From the cell containing the given text, extract its center point as (x, y) coordinate. 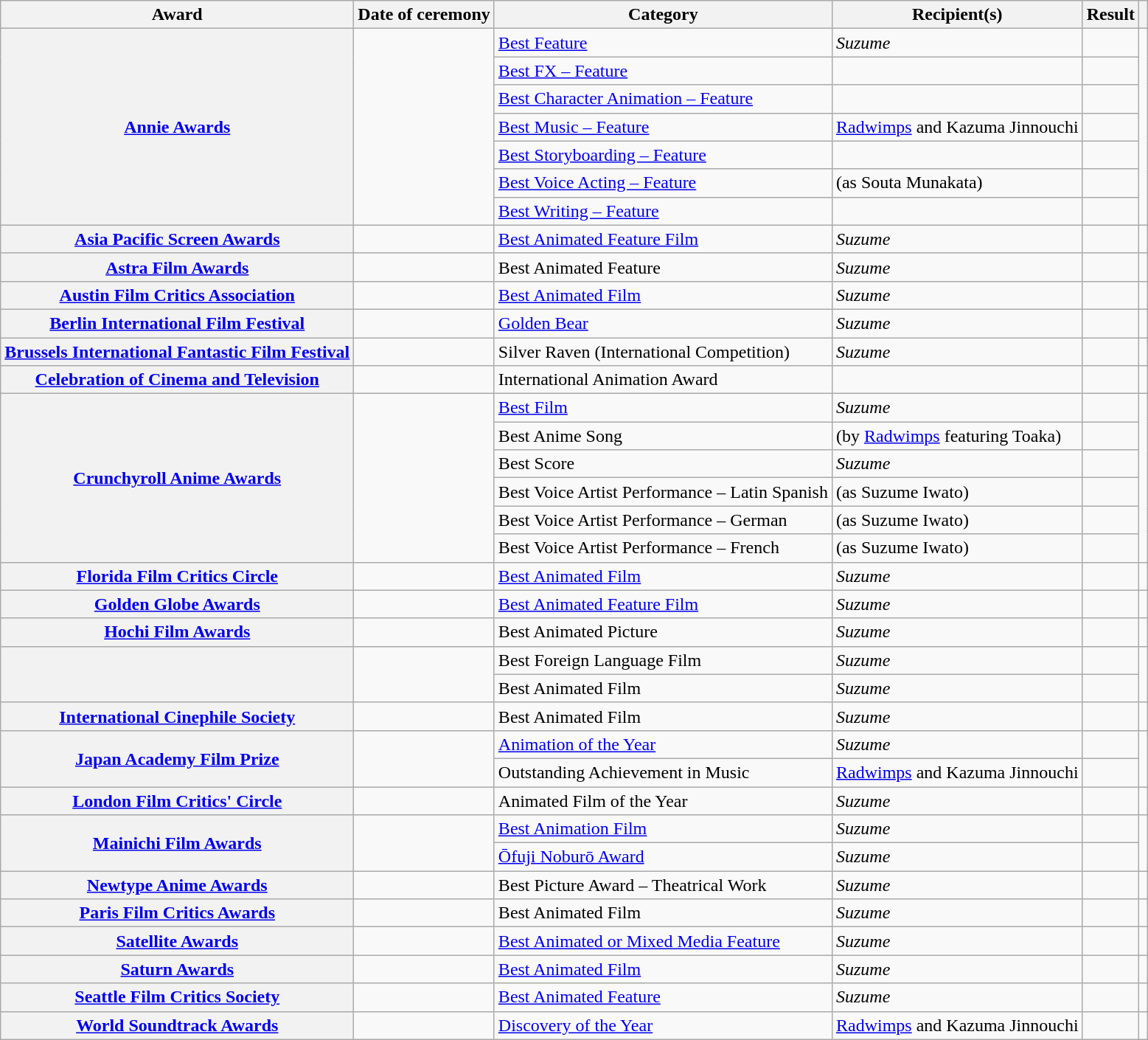
Animation of the Year (663, 744)
Ōfuji Noburō Award (663, 857)
Astra Film Awards (177, 267)
London Film Critics' Circle (177, 800)
International Animation Award (663, 380)
Best Writing – Feature (663, 211)
(by Radwimps featuring Toaka) (957, 436)
Best Animation Film (663, 829)
Best Anime Song (663, 436)
Best Voice Artist Performance – French (663, 548)
Best Foreign Language Film (663, 660)
Recipient(s) (957, 15)
Animated Film of the Year (663, 800)
Award (177, 15)
Paris Film Critics Awards (177, 913)
Crunchyroll Anime Awards (177, 478)
Best Voice Artist Performance – German (663, 520)
Celebration of Cinema and Television (177, 380)
Best Storyboarding – Feature (663, 155)
Best Score (663, 464)
Golden Globe Awards (177, 604)
(as Souta Munakata) (957, 183)
Satellite Awards (177, 941)
Brussels International Fantastic Film Festival (177, 352)
Berlin International Film Festival (177, 323)
International Cinephile Society (177, 716)
Best Picture Award – Theatrical Work (663, 885)
Hochi Film Awards (177, 632)
Outstanding Achievement in Music (663, 772)
Annie Awards (177, 127)
Best Film (663, 408)
Date of ceremony (425, 15)
Seattle Film Critics Society (177, 997)
Best FX – Feature (663, 71)
Best Character Animation – Feature (663, 99)
Saturn Awards (177, 969)
Discovery of the Year (663, 1025)
Best Voice Acting – Feature (663, 183)
Best Music – Feature (663, 127)
Newtype Anime Awards (177, 885)
Category (663, 15)
Best Animated Picture (663, 632)
World Soundtrack Awards (177, 1025)
Japan Academy Film Prize (177, 758)
Best Feature (663, 43)
Silver Raven (International Competition) (663, 352)
Result (1110, 15)
Golden Bear (663, 323)
Best Voice Artist Performance – Latin Spanish (663, 492)
Mainichi Film Awards (177, 843)
Florida Film Critics Circle (177, 576)
Austin Film Critics Association (177, 295)
Best Animated or Mixed Media Feature (663, 941)
Asia Pacific Screen Awards (177, 239)
